Capture the cell that displays the provided text and extract its (x, y) central coordinate. 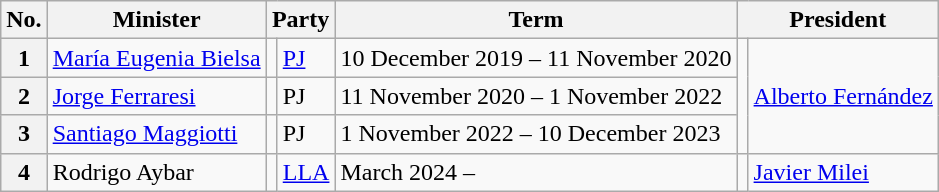
3 (24, 134)
1 November 2022 – 10 December 2023 (536, 134)
Minister (156, 20)
LLA (306, 172)
4 (24, 172)
No. (24, 20)
11 November 2020 – 1 November 2022 (536, 96)
1 (24, 58)
Santiago Maggiotti (156, 134)
March 2024 – (536, 172)
Term (536, 20)
Jorge Ferraresi (156, 96)
10 December 2019 – 11 November 2020 (536, 58)
Party (300, 20)
María Eugenia Bielsa (156, 58)
President (838, 20)
Alberto Fernández (843, 96)
2 (24, 96)
Rodrigo Aybar (156, 172)
Javier Milei (843, 172)
